Return [x, y] of the center of cell containing provided text 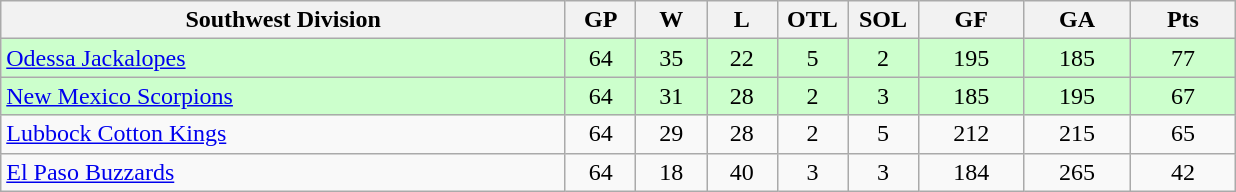
GF [971, 20]
65 [1183, 134]
67 [1183, 96]
GP [600, 20]
212 [971, 134]
215 [1077, 134]
Lubbock Cotton Kings [284, 134]
77 [1183, 58]
El Paso Buzzards [284, 172]
Odessa Jackalopes [284, 58]
GA [1077, 20]
265 [1077, 172]
40 [742, 172]
18 [672, 172]
29 [672, 134]
W [672, 20]
42 [1183, 172]
184 [971, 172]
New Mexico Scorpions [284, 96]
35 [672, 58]
OTL [812, 20]
Pts [1183, 20]
SOL [884, 20]
Southwest Division [284, 20]
22 [742, 58]
31 [672, 96]
L [742, 20]
